Identify which cell holds the provided text, then report its (x, y) central coordinate. 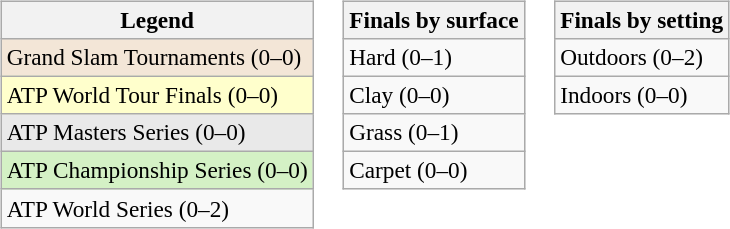
Grass (0–1) (434, 133)
Grand Slam Tournaments (0–0) (157, 57)
Clay (0–0) (434, 95)
ATP World Series (0–2) (157, 208)
ATP Masters Series (0–0) (157, 133)
Legend (157, 20)
Hard (0–1) (434, 57)
Outdoors (0–2) (642, 57)
Finals by setting (642, 20)
Carpet (0–0) (434, 171)
Finals by surface (434, 20)
ATP World Tour Finals (0–0) (157, 95)
ATP Championship Series (0–0) (157, 171)
Indoors (0–0) (642, 95)
